Pinpoint the cell where the given text exists, returning its (X, Y) midpoint coordinate. 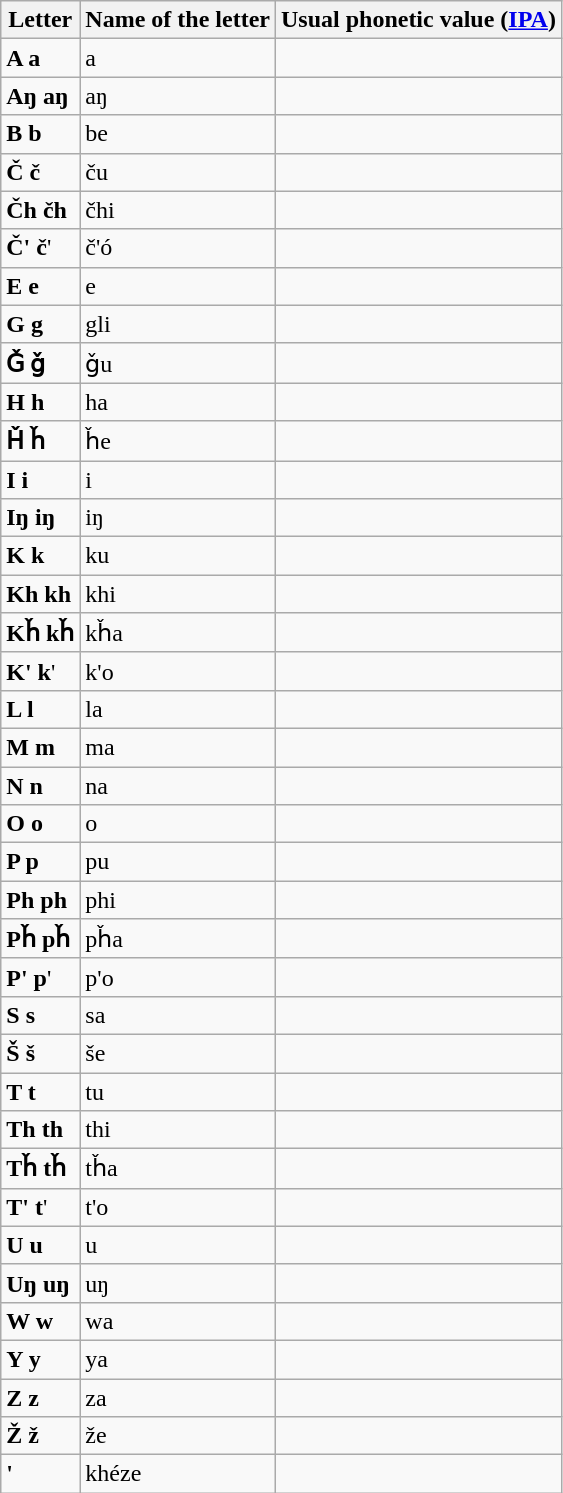
Č č (40, 172)
Name of the letter (178, 20)
gli (178, 324)
M m (40, 747)
ha (178, 402)
u (178, 1245)
L l (40, 709)
la (178, 709)
kȟa (178, 633)
a (178, 58)
t'o (178, 1207)
Ȟ ȟ (40, 441)
Usual phonetic value (IPA) (418, 20)
Ǧ ǧ (40, 363)
že (178, 1436)
Letter (40, 20)
T' t' (40, 1207)
č'ó (178, 248)
Š š (40, 1053)
ȟe (178, 441)
K k (40, 556)
phi (178, 900)
Aŋ aŋ (40, 96)
Kȟ kȟ (40, 633)
' (40, 1474)
Ph ph (40, 900)
thi (178, 1130)
H h (40, 402)
Iŋ iŋ (40, 518)
E e (40, 286)
aŋ (178, 96)
khéze (178, 1474)
Ž ž (40, 1436)
Uŋ uŋ (40, 1283)
K' k' (40, 671)
A a (40, 58)
S s (40, 1015)
ǧu (178, 363)
Tȟ tȟ (40, 1169)
I i (40, 479)
p'o (178, 977)
N n (40, 785)
k'o (178, 671)
P p (40, 862)
pȟa (178, 939)
čhi (178, 210)
khi (178, 594)
Čh čh (40, 210)
Y y (40, 1359)
ku (178, 556)
W w (40, 1321)
uŋ (178, 1283)
Th th (40, 1130)
na (178, 785)
U u (40, 1245)
ya (178, 1359)
Z z (40, 1397)
ču (178, 172)
tȟa (178, 1169)
i (178, 479)
Č' č' (40, 248)
ma (178, 747)
tu (178, 1091)
B b (40, 134)
T t (40, 1091)
sa (178, 1015)
iŋ (178, 518)
be (178, 134)
pu (178, 862)
Kh kh (40, 594)
O o (40, 824)
za (178, 1397)
še (178, 1053)
o (178, 824)
e (178, 286)
G g (40, 324)
wa (178, 1321)
P' p' (40, 977)
Pȟ pȟ (40, 939)
